Pinpoint the cell where the given text exists, returning its (X, Y) midpoint coordinate. 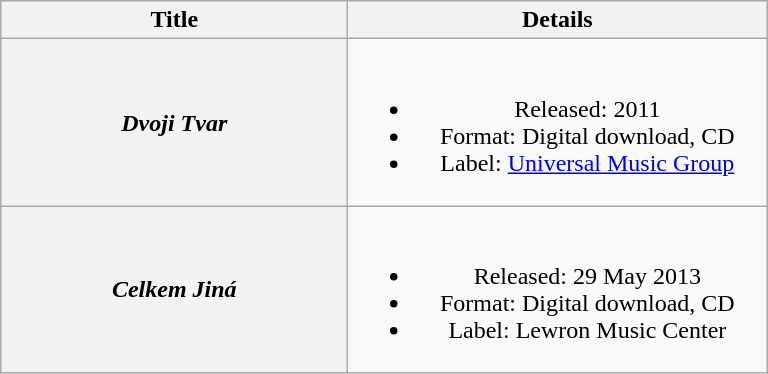
Released: 29 May 2013Format: Digital download, CDLabel: Lewron Music Center (558, 290)
Celkem Jiná (174, 290)
Details (558, 20)
Released: 2011Format: Digital download, CDLabel: Universal Music Group (558, 122)
Dvoji Tvar (174, 122)
Title (174, 20)
